Return [x, y] of the center of cell containing provided text 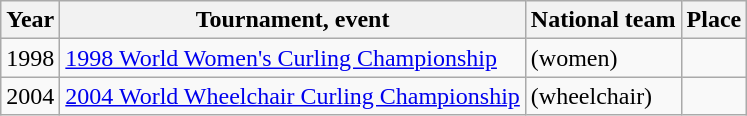
(wheelchair) [603, 96]
Year [30, 20]
Place [714, 20]
1998 [30, 58]
2004 [30, 96]
Tournament, event [293, 20]
National team [603, 20]
2004 World Wheelchair Curling Championship [293, 96]
1998 World Women's Curling Championship [293, 58]
(women) [603, 58]
